Return the [X, Y] coordinate for the center point of the cell that contains the specified text.  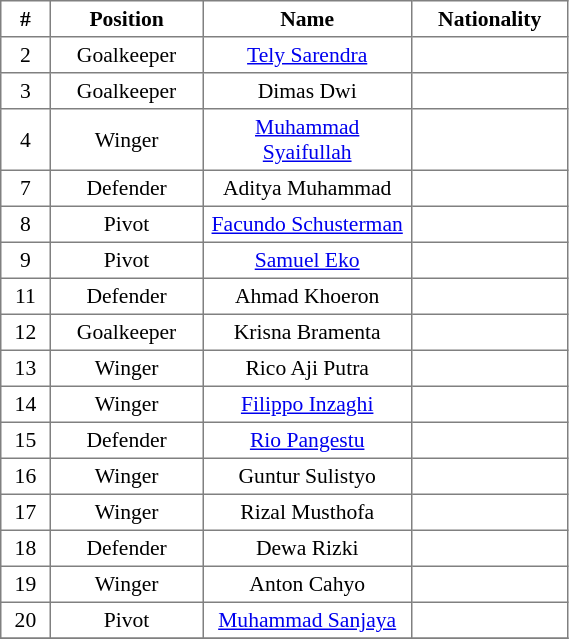
Rio Pangestu [307, 440]
Dewa Rizki [307, 548]
13 [26, 368]
8 [26, 224]
Guntur Sulistyo [307, 476]
12 [26, 332]
Aditya Muhammad [307, 188]
2 [26, 55]
Krisna Bramenta [307, 332]
18 [26, 548]
Anton Cahyo [307, 584]
3 [26, 91]
14 [26, 404]
Muhammad Syaifullah [307, 140]
4 [26, 140]
Facundo Schusterman [307, 224]
Nationality [490, 19]
9 [26, 260]
7 [26, 188]
11 [26, 296]
Ahmad Khoeron [307, 296]
19 [26, 584]
20 [26, 620]
Rico Aji Putra [307, 368]
Position [126, 19]
16 [26, 476]
Name [307, 19]
17 [26, 512]
Samuel Eko [307, 260]
Rizal Musthofa [307, 512]
Muhammad Sanjaya [307, 620]
Dimas Dwi [307, 91]
15 [26, 440]
Tely Sarendra [307, 55]
Filippo Inzaghi [307, 404]
# [26, 19]
